Return the (X, Y) coordinate for the center point of the cell that contains the specified text.  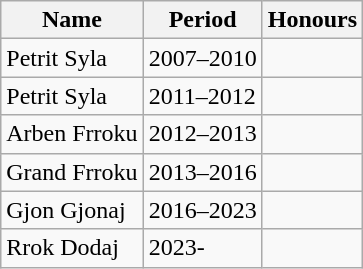
2007–2010 (202, 58)
2013–2016 (202, 172)
2012–2013 (202, 134)
Name (72, 20)
2011–2012 (202, 96)
Period (202, 20)
Grand Frroku (72, 172)
Arben Frroku (72, 134)
2016–2023 (202, 210)
Gjon Gjonaj (72, 210)
Rrok Dodaj (72, 248)
Honours (312, 20)
2023- (202, 248)
